Scan for the cell matching the given text and deliver its [x, y] coordinate at center. 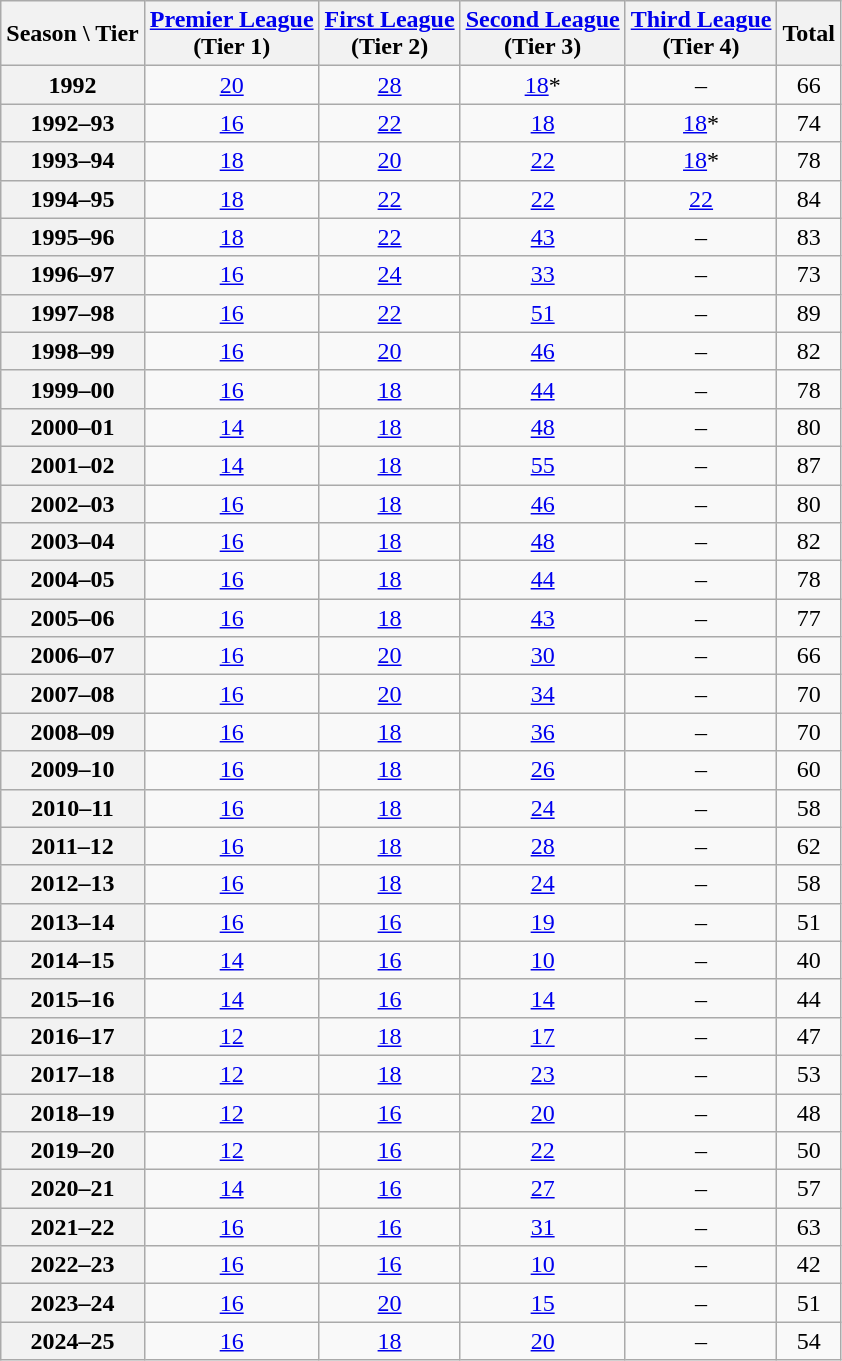
2006–07 [73, 656]
19 [542, 922]
1999–00 [73, 389]
73 [809, 275]
2002–03 [73, 503]
1997–98 [73, 313]
1994–95 [73, 199]
40 [809, 960]
2003–04 [73, 542]
55 [542, 465]
2020–21 [73, 1189]
Season \ Tier [73, 34]
2016–17 [73, 1036]
1995–96 [73, 237]
31 [542, 1227]
2013–14 [73, 922]
89 [809, 313]
2011–12 [73, 846]
23 [542, 1074]
1992–93 [73, 123]
Second League(Tier 3) [542, 34]
2021–22 [73, 1227]
36 [542, 732]
2015–16 [73, 998]
26 [542, 770]
53 [809, 1074]
Third League(Tier 4) [701, 34]
First League(Tier 2) [390, 34]
83 [809, 237]
2018–19 [73, 1113]
63 [809, 1227]
2008–09 [73, 732]
87 [809, 465]
2010–11 [73, 808]
42 [809, 1265]
15 [542, 1303]
2023–24 [73, 1303]
2005–06 [73, 618]
27 [542, 1189]
30 [542, 656]
2000–01 [73, 427]
2024–25 [73, 1341]
Total [809, 34]
74 [809, 123]
1998–99 [73, 351]
62 [809, 846]
54 [809, 1341]
34 [542, 694]
2019–20 [73, 1151]
2009–10 [73, 770]
1992 [73, 85]
57 [809, 1189]
84 [809, 199]
2001–02 [73, 465]
2012–13 [73, 884]
33 [542, 275]
60 [809, 770]
2007–08 [73, 694]
2004–05 [73, 580]
17 [542, 1036]
47 [809, 1036]
1993–94 [73, 161]
Premier League(Tier 1) [232, 34]
50 [809, 1151]
2022–23 [73, 1265]
2014–15 [73, 960]
2017–18 [73, 1074]
77 [809, 618]
1996–97 [73, 275]
